Output the [X, Y] coordinate of the center of the cell containing the given text.  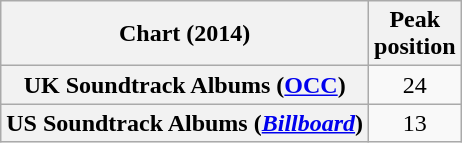
UK Soundtrack Albums (OCC) [185, 85]
Chart (2014) [185, 34]
US Soundtrack Albums (Billboard) [185, 123]
24 [415, 85]
13 [415, 123]
Peakposition [415, 34]
